Return [X, Y] of the center of cell containing provided text 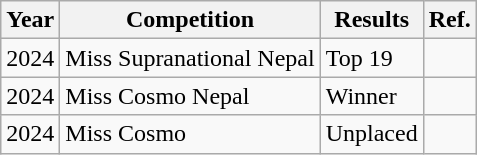
Top 19 [372, 58]
Results [372, 20]
Miss Cosmo [190, 134]
Winner [372, 96]
Competition [190, 20]
Miss Cosmo Nepal [190, 96]
Year [30, 20]
Miss Supranational Nepal [190, 58]
Ref. [450, 20]
Unplaced [372, 134]
